Capture the cell that displays the provided text and extract its (X, Y) central coordinate. 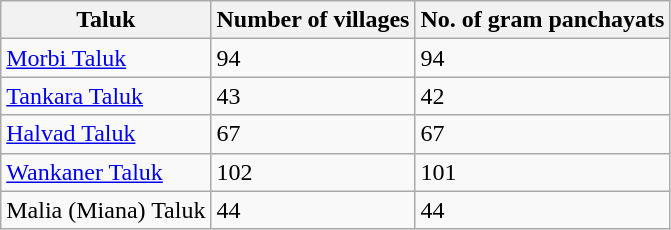
101 (542, 172)
Tankara Taluk (106, 96)
Taluk (106, 20)
102 (313, 172)
No. of gram panchayats (542, 20)
42 (542, 96)
Wankaner Taluk (106, 172)
Morbi Taluk (106, 58)
Malia (Miana) Taluk (106, 210)
Halvad Taluk (106, 134)
43 (313, 96)
Number of villages (313, 20)
